Search for the cell housing the specified text and yield its [x, y] center coordinate. 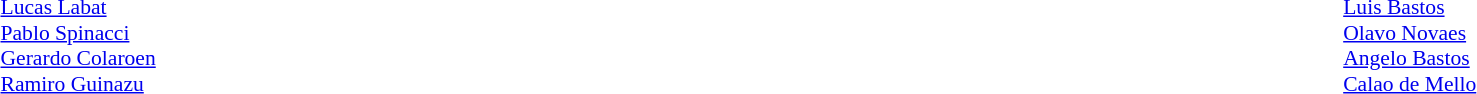
Olavo Novaes [1410, 33]
Angelo Bastos [1410, 59]
Gerardo Colaroen [78, 59]
Pablo Spinacci [78, 33]
